Identify which cell holds the provided text, then report its (x, y) central coordinate. 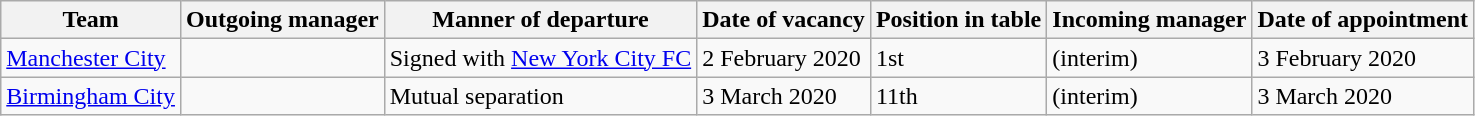
Date of vacancy (784, 20)
Incoming manager (1150, 20)
Date of appointment (1363, 20)
1st (958, 58)
Position in table (958, 20)
Mutual separation (540, 96)
Manner of departure (540, 20)
Team (91, 20)
Signed with New York City FC (540, 58)
Birmingham City (91, 96)
Outgoing manager (282, 20)
2 February 2020 (784, 58)
Manchester City (91, 58)
3 February 2020 (1363, 58)
11th (958, 96)
